From the cell containing the given text, extract its center point as [X, Y] coordinate. 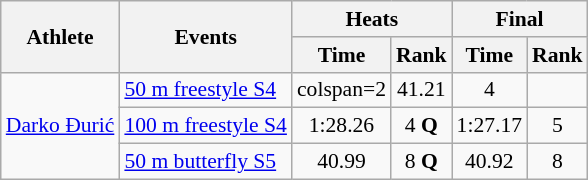
Events [206, 36]
4 Q [422, 126]
Athlete [60, 36]
50 m butterfly S5 [206, 162]
40.99 [342, 162]
1:27.17 [490, 126]
colspan=2 [342, 90]
40.92 [490, 162]
5 [558, 126]
41.21 [422, 90]
8 Q [422, 162]
Heats [372, 19]
100 m freestyle S4 [206, 126]
Final [520, 19]
50 m freestyle S4 [206, 90]
Darko Đurić [60, 126]
4 [490, 90]
1:28.26 [342, 126]
8 [558, 162]
